Return (X, Y) of the center of cell containing provided text 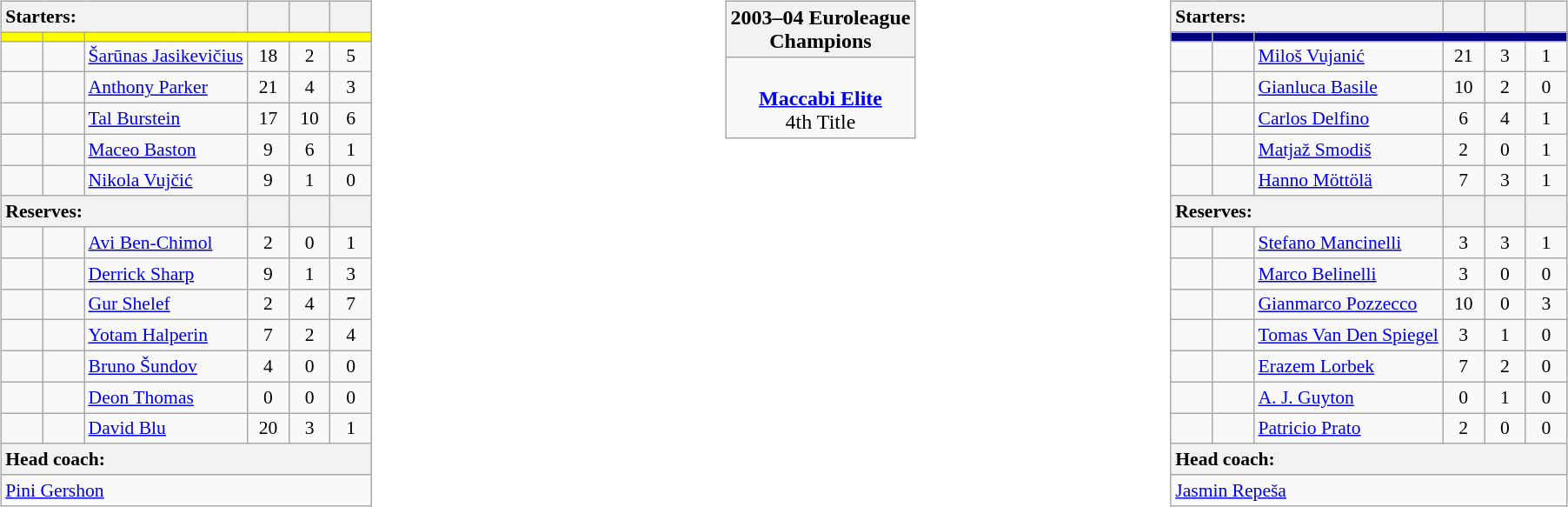
Yotam Halperin (165, 336)
Marco Belinelli (1347, 273)
2003–04 Euroleague Champions (821, 30)
Hanno Möttölä (1347, 181)
17 (269, 118)
18 (269, 57)
Miloš Vujanić (1347, 57)
Tal Burstein (165, 118)
Patricio Prato (1347, 428)
20 (269, 428)
Bruno Šundov (165, 366)
Erazem Lorbek (1347, 366)
Jasmin Repeša (1369, 490)
Derrick Sharp (165, 273)
5 (351, 57)
Stefano Mancinelli (1347, 243)
Deon Thomas (165, 397)
David Blu (165, 428)
Maccabi Elite4th Title (821, 97)
Gianluca Basile (1347, 88)
Anthony Parker (165, 88)
Carlos Delfino (1347, 118)
Maceo Baston (165, 150)
Gianmarco Pozzecco (1347, 304)
Pini Gershon (186, 490)
A. J. Guyton (1347, 397)
Nikola Vujčić (165, 181)
Gur Shelef (165, 304)
Matjaž Smodiš (1347, 150)
Avi Ben-Chimol (165, 243)
Tomas Van Den Spiegel (1347, 336)
Šarūnas Jasikevičius (165, 57)
